Output the [x, y] coordinate of the center of the cell containing the given text.  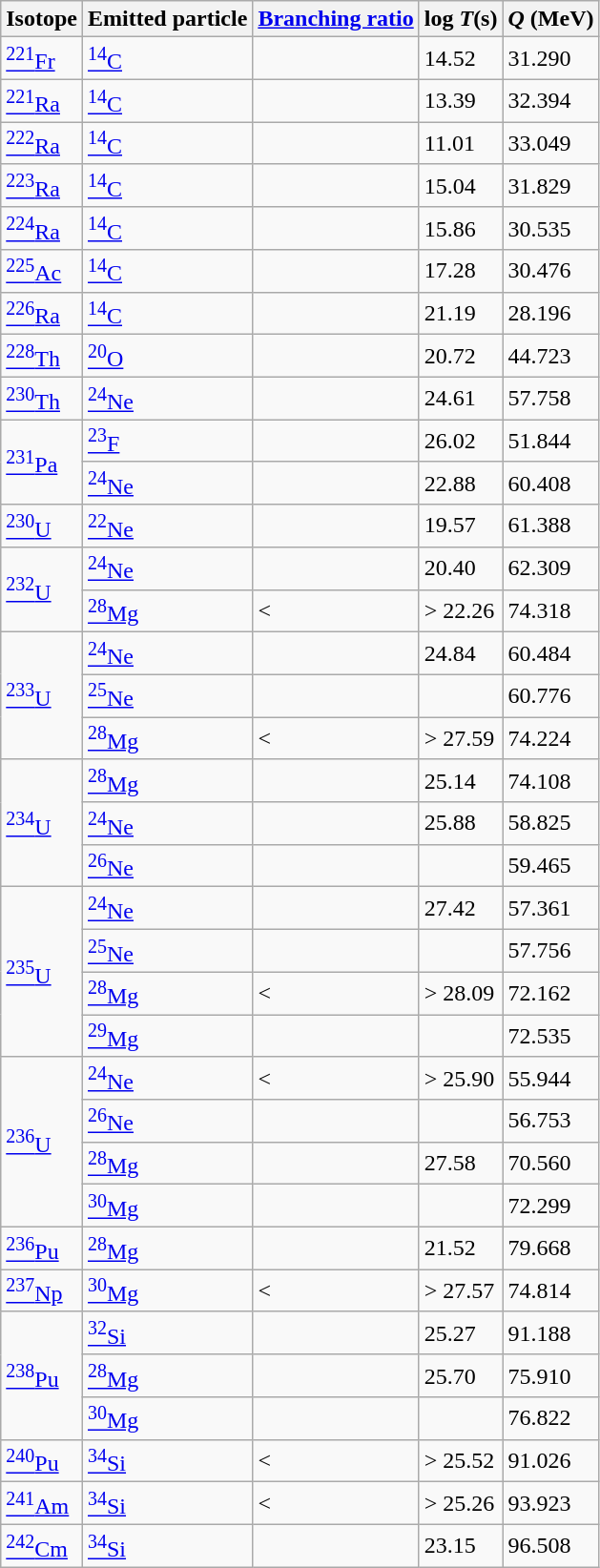
59.465 [551, 866]
14.52 [461, 59]
21.52 [461, 1248]
28.196 [551, 313]
33.049 [551, 143]
232U [42, 589]
29Mg [167, 1036]
> 25.90 [461, 1078]
57.758 [551, 399]
15.04 [461, 185]
Isotope [42, 19]
91.188 [551, 1333]
> 25.26 [461, 1503]
74.224 [551, 738]
70.560 [551, 1164]
> 28.09 [461, 994]
25.70 [461, 1375]
51.844 [551, 441]
236U [42, 1142]
27.42 [461, 908]
74.814 [551, 1291]
96.508 [551, 1545]
79.668 [551, 1248]
25.27 [461, 1333]
56.753 [551, 1122]
234U [42, 823]
30.535 [551, 229]
20.40 [461, 568]
> 22.26 [461, 610]
32Si [167, 1333]
72.162 [551, 994]
23.15 [461, 1545]
236Pu [42, 1248]
26.02 [461, 441]
74.318 [551, 610]
30.476 [551, 271]
230Th [42, 399]
93.923 [551, 1503]
55.944 [551, 1078]
22Ne [167, 526]
> 27.57 [461, 1291]
11.01 [461, 143]
25.14 [461, 780]
72.535 [551, 1036]
17.28 [461, 271]
235U [42, 972]
60.484 [551, 654]
31.829 [551, 185]
60.408 [551, 483]
19.57 [461, 526]
223Ra [42, 185]
226Ra [42, 313]
228Th [42, 357]
62.309 [551, 568]
242Cm [42, 1545]
221Fr [42, 59]
225Ac [42, 271]
log T(s) [461, 19]
23F [167, 441]
57.756 [551, 950]
75.910 [551, 1375]
25.88 [461, 824]
> 27.59 [461, 738]
61.388 [551, 526]
230U [42, 526]
24.84 [461, 654]
233U [42, 696]
44.723 [551, 357]
Branching ratio [336, 19]
20.72 [461, 357]
Emitted particle [167, 19]
91.026 [551, 1461]
58.825 [551, 824]
60.776 [551, 696]
31.290 [551, 59]
20O [167, 357]
72.299 [551, 1206]
237Np [42, 1291]
27.58 [461, 1164]
> 25.52 [461, 1461]
24.61 [461, 399]
Q (MeV) [551, 19]
13.39 [461, 101]
238Pu [42, 1375]
76.822 [551, 1419]
222Ra [42, 143]
22.88 [461, 483]
231Pa [42, 462]
21.19 [461, 313]
32.394 [551, 101]
240Pu [42, 1461]
15.86 [461, 229]
221Ra [42, 101]
224Ra [42, 229]
57.361 [551, 908]
241Am [42, 1503]
74.108 [551, 780]
